Extract the (x, y) coordinate from the center of the cell holding the provided text.  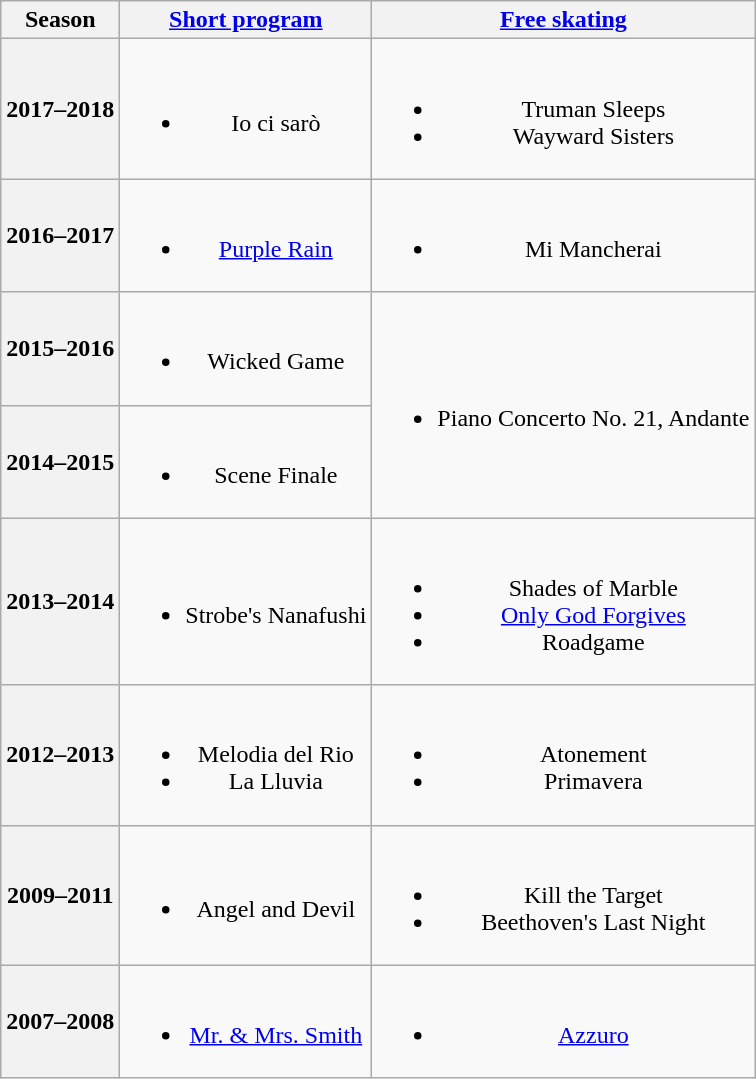
2016–2017 (60, 236)
Short program (246, 20)
2015–2016 (60, 348)
Scene Finale (246, 462)
Atonement Primavera (564, 755)
Shades of Marble Only God Forgives Roadgame (564, 602)
Piano Concerto No. 21, Andante (564, 405)
2013–2014 (60, 602)
2014–2015 (60, 462)
Truman Sleeps Wayward Sisters (564, 109)
2017–2018 (60, 109)
Melodia del Rio La Lluvia (246, 755)
Angel and Devil (246, 895)
Strobe's Nanafushi (246, 602)
Wicked Game (246, 348)
Season (60, 20)
Mi Mancherai (564, 236)
Io ci sarò (246, 109)
Azzuro (564, 1022)
Free skating (564, 20)
Kill the Target Beethoven's Last Night (564, 895)
2009–2011 (60, 895)
Mr. & Mrs. Smith (246, 1022)
2007–2008 (60, 1022)
Purple Rain (246, 236)
2012–2013 (60, 755)
